Return the [x, y] coordinate for the center point of the cell that contains the specified text.  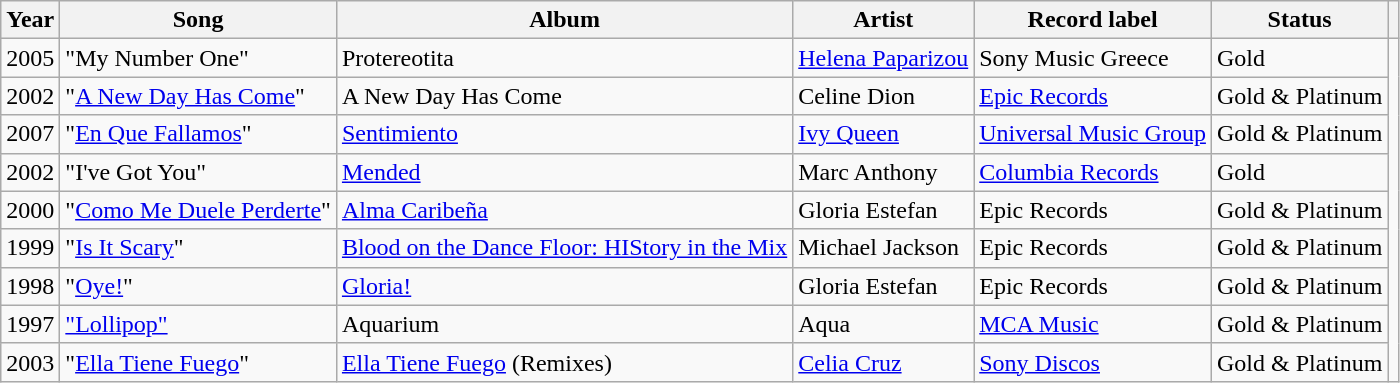
Mended [564, 172]
"Lollipop" [198, 324]
Aquarium [564, 324]
"Is It Scary" [198, 248]
Blood on the Dance Floor: HIStory in the Mix [564, 248]
1999 [30, 248]
Protereotita [564, 58]
"Como Me Duele Perderte" [198, 210]
Celine Dion [884, 96]
A New Day Has Come [564, 96]
"I've Got You" [198, 172]
"My Number One" [198, 58]
Universal Music Group [1093, 134]
Columbia Records [1093, 172]
Year [30, 20]
Song [198, 20]
Marc Anthony [884, 172]
1997 [30, 324]
Status [1299, 20]
"En Que Fallamos" [198, 134]
Alma Caribeña [564, 210]
Sentimiento [564, 134]
"Ella Tiene Fuego" [198, 362]
Helena Paparizou [884, 58]
2000 [30, 210]
Album [564, 20]
Sony Music Greece [1093, 58]
2005 [30, 58]
Record label [1093, 20]
"Oye!" [198, 286]
Gloria! [564, 286]
Celia Cruz [884, 362]
Ivy Queen [884, 134]
Sony Discos [1093, 362]
2003 [30, 362]
Michael Jackson [884, 248]
MCA Music [1093, 324]
Artist [884, 20]
Ella Tiene Fuego (Remixes) [564, 362]
Aqua [884, 324]
2007 [30, 134]
1998 [30, 286]
"A New Day Has Come" [198, 96]
